Pinpoint the cell where the given text exists, returning its [X, Y] midpoint coordinate. 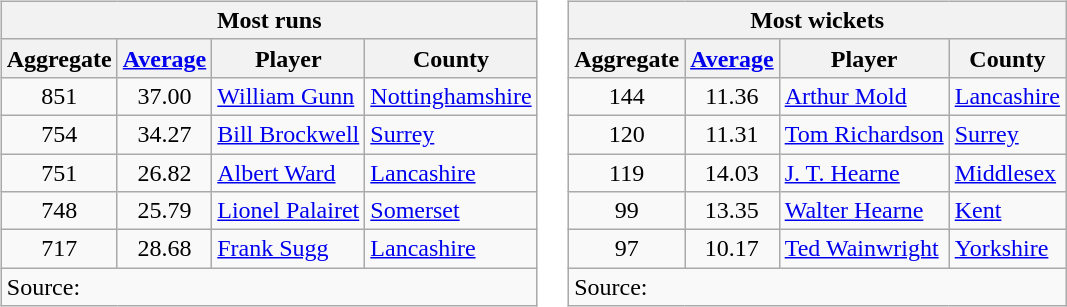
Kent [1007, 211]
Most wickets [818, 20]
Walter Hearne [864, 211]
Tom Richardson [864, 134]
11.36 [732, 96]
37.00 [164, 96]
748 [59, 211]
J. T. Hearne [864, 173]
754 [59, 134]
Nottinghamshire [451, 96]
Bill Brockwell [288, 134]
14.03 [732, 173]
119 [627, 173]
Most runs [269, 20]
25.79 [164, 211]
Lionel Palairet [288, 211]
Middlesex [1007, 173]
Arthur Mold [864, 96]
717 [59, 249]
Frank Sugg [288, 249]
97 [627, 249]
26.82 [164, 173]
13.35 [732, 211]
120 [627, 134]
28.68 [164, 249]
34.27 [164, 134]
Yorkshire [1007, 249]
Ted Wainwright [864, 249]
Albert Ward [288, 173]
144 [627, 96]
99 [627, 211]
751 [59, 173]
William Gunn [288, 96]
11.31 [732, 134]
10.17 [732, 249]
851 [59, 96]
Somerset [451, 211]
